Find where the given text appears and provide that cell's center as [X, Y] coordinate. 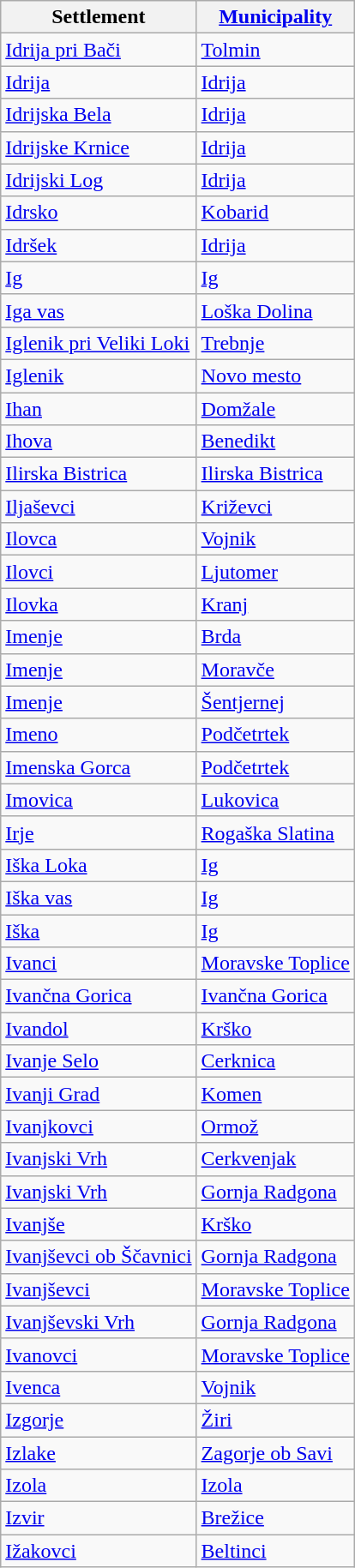
Imeno [99, 735]
Imenska Gorca [99, 767]
Izgorje [99, 1420]
Idrija pri Bači [99, 50]
Ilovci [99, 572]
Irje [99, 832]
Iljaševci [99, 507]
Ilovca [99, 539]
Ivandol [99, 1029]
Benedikt [275, 442]
Loška Dolina [275, 310]
Ihan [99, 409]
Ljutomer [275, 572]
Iga vas [99, 310]
Ižakovci [99, 1551]
Križevci [275, 507]
Cerknica [275, 1061]
Ivanji Grad [99, 1094]
Imovica [99, 800]
Ivanjševci ob Ščavnici [99, 1257]
Idrijski Log [99, 180]
Ihova [99, 442]
Ivanjševski Vrh [99, 1322]
Municipality [275, 17]
Tolmin [275, 50]
Izlake [99, 1453]
Novo mesto [275, 375]
Kobarid [275, 213]
Domžale [275, 409]
Ivanovci [99, 1355]
Iglenik pri Veliki Loki [99, 343]
Iška [99, 930]
Lukovica [275, 800]
Šentjernej [275, 702]
Beltinci [275, 1551]
Settlement [99, 17]
Rogaška Slatina [275, 832]
Ivanjševci [99, 1289]
Idrsko [99, 213]
Iška Loka [99, 865]
Ivanjše [99, 1224]
Izvir [99, 1518]
Zagorje ob Savi [275, 1453]
Trebnje [275, 343]
Ilovka [99, 604]
Idršek [99, 245]
Cerkvenjak [275, 1159]
Ivanjkovci [99, 1126]
Idrijska Bela [99, 115]
Žiri [275, 1420]
Brda [275, 637]
Idrijske Krnice [99, 147]
Iglenik [99, 375]
Iška vas [99, 898]
Ivenca [99, 1387]
Moravče [275, 670]
Ivanje Selo [99, 1061]
Ivanci [99, 964]
Kranj [275, 604]
Brežice [275, 1518]
Komen [275, 1094]
Ormož [275, 1126]
